From the cell containing the given text, extract its center point as [x, y] coordinate. 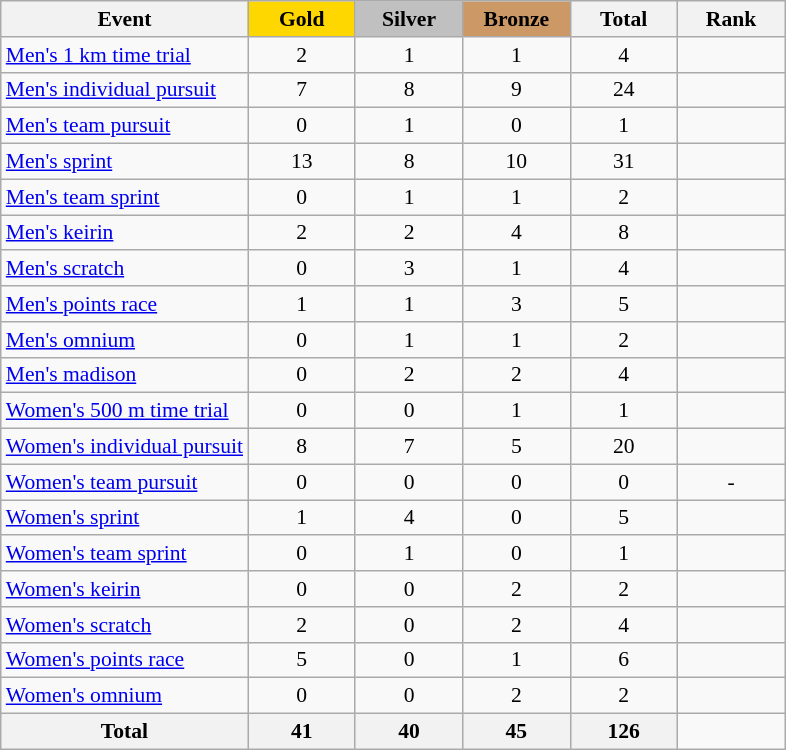
Bronze [516, 19]
31 [624, 162]
13 [302, 162]
Men's scratch [124, 269]
Men's points race [124, 304]
Men's madison [124, 375]
Men's team sprint [124, 197]
Women's team pursuit [124, 482]
Women's 500 m time trial [124, 411]
Men's omnium [124, 340]
Gold [302, 19]
Women's scratch [124, 625]
Women's omnium [124, 696]
40 [408, 732]
- [730, 482]
Women's individual pursuit [124, 447]
126 [624, 732]
45 [516, 732]
Women's sprint [124, 518]
Women's keirin [124, 589]
Silver [408, 19]
Men's keirin [124, 233]
6 [624, 660]
10 [516, 162]
Women's team sprint [124, 554]
9 [516, 90]
Men's team pursuit [124, 126]
Event [124, 19]
Men's sprint [124, 162]
41 [302, 732]
Men's 1 km time trial [124, 55]
Women's points race [124, 660]
Men's individual pursuit [124, 90]
24 [624, 90]
Rank [730, 19]
20 [624, 447]
